For the text-containing cell, return its midpoint in [x, y] coordinate format. 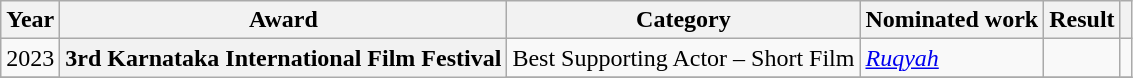
3rd Karnataka International Film Festival [284, 58]
Award [284, 20]
Ruqyah [952, 58]
Result [1082, 20]
Category [684, 20]
Nominated work [952, 20]
Best Supporting Actor – Short Film [684, 58]
2023 [30, 58]
Year [30, 20]
